Find where the given text appears and provide that cell's center as (x, y) coordinate. 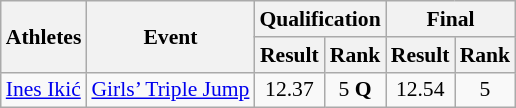
Qualification (320, 19)
12.37 (289, 90)
Ines Ikić (44, 90)
Girls’ Triple Jump (170, 90)
Final (450, 19)
Athletes (44, 36)
5 Q (354, 90)
Event (170, 36)
12.54 (420, 90)
5 (486, 90)
